Return [x, y] of the center of cell containing provided text 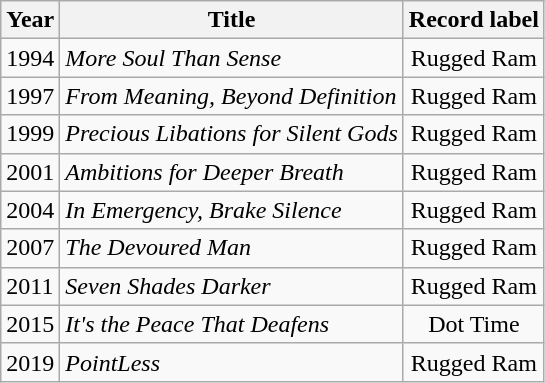
Precious Libations for Silent Gods [232, 134]
1994 [30, 58]
The Devoured Man [232, 248]
Title [232, 20]
2019 [30, 362]
2004 [30, 210]
2011 [30, 286]
Record label [474, 20]
PointLess [232, 362]
2015 [30, 324]
2001 [30, 172]
More Soul Than Sense [232, 58]
Year [30, 20]
It's the Peace That Deafens [232, 324]
In Emergency, Brake Silence [232, 210]
Ambitions for Deeper Breath [232, 172]
Dot Time [474, 324]
1997 [30, 96]
Seven Shades Darker [232, 286]
2007 [30, 248]
From Meaning, Beyond Definition [232, 96]
1999 [30, 134]
